Extract the (x, y) coordinate from the center of the cell holding the provided text.  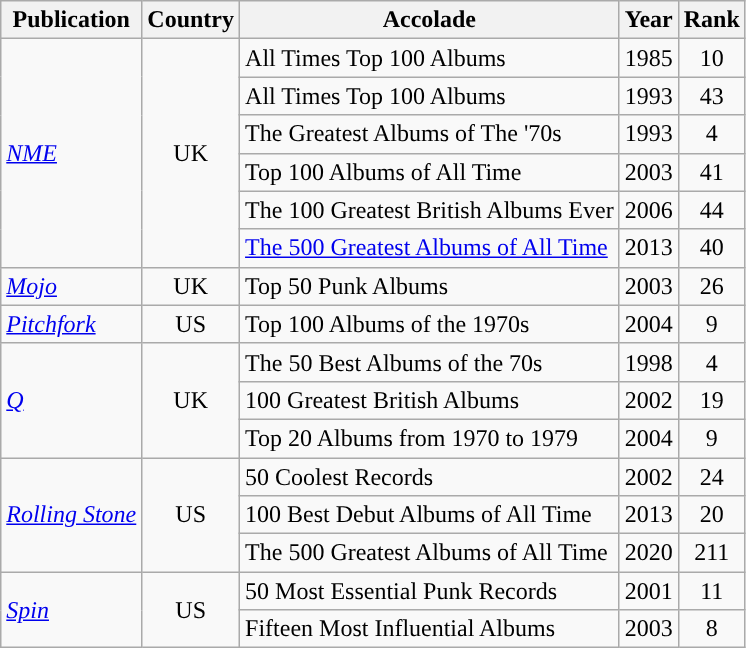
Year (648, 20)
Rolling Stone (72, 515)
Mojo (72, 286)
19 (712, 400)
Top 100 Albums of the 1970s (430, 324)
The 50 Best Albums of the 70s (430, 362)
26 (712, 286)
211 (712, 553)
Fifteen Most Influential Albums (430, 629)
44 (712, 210)
Country (191, 20)
1998 (648, 362)
Spin (72, 610)
100 Best Debut Albums of All Time (430, 515)
20 (712, 515)
10 (712, 58)
24 (712, 477)
The Greatest Albums of The '70s (430, 134)
41 (712, 172)
40 (712, 248)
Top 20 Albums from 1970 to 1979 (430, 438)
Rank (712, 20)
Top 100 Albums of All Time (430, 172)
The 100 Greatest British Albums Ever (430, 210)
2001 (648, 591)
50 Coolest Records (430, 477)
Pitchfork (72, 324)
NME (72, 153)
Top 50 Punk Albums (430, 286)
43 (712, 96)
1985 (648, 58)
Publication (72, 20)
2006 (648, 210)
2020 (648, 553)
Accolade (430, 20)
Q (72, 400)
8 (712, 629)
11 (712, 591)
100 Greatest British Albums (430, 400)
50 Most Essential Punk Records (430, 591)
